Detect which cell encompasses the target text, then output its (X, Y) center coordinate. 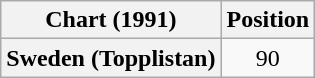
90 (268, 58)
Position (268, 20)
Chart (1991) (111, 20)
Sweden (Topplistan) (111, 58)
